Determine the [x, y] coordinate at the center of the cell enclosing the given text.  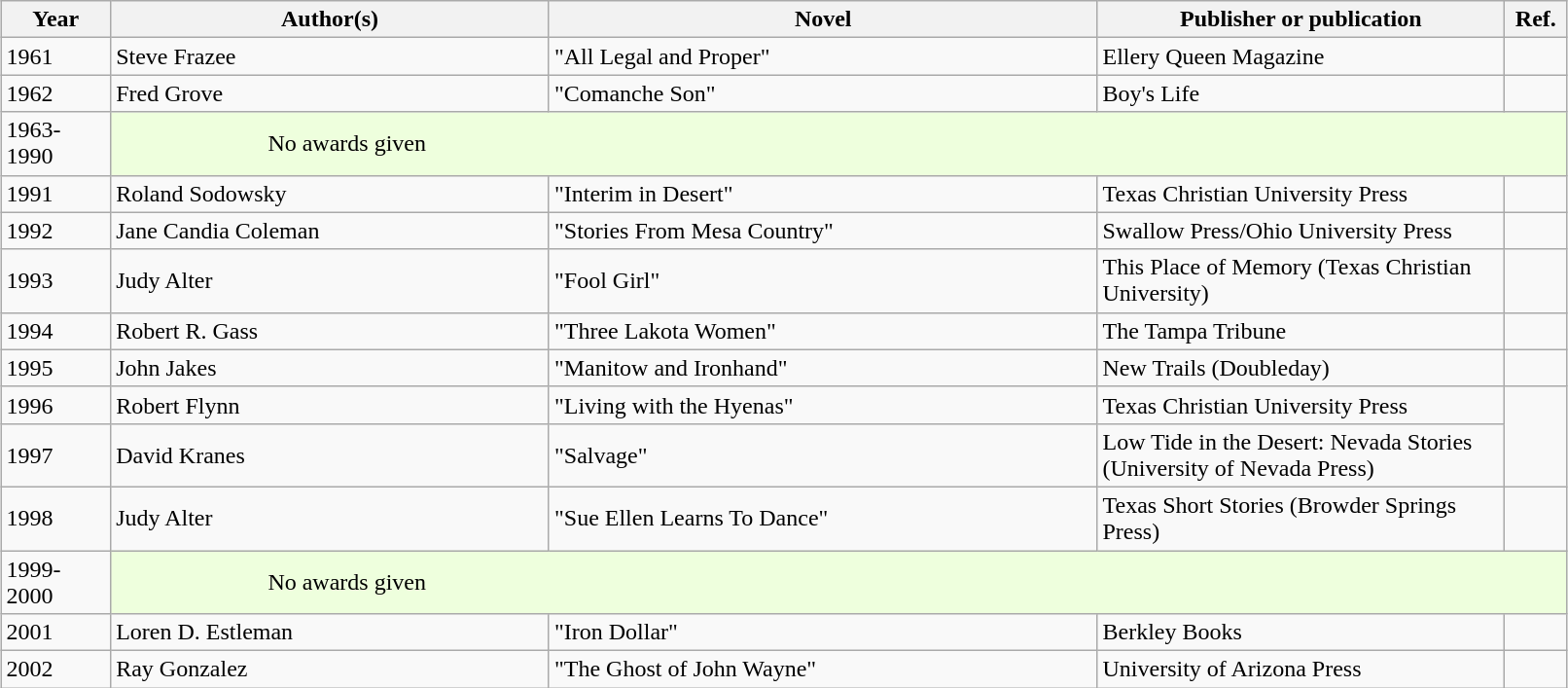
1996 [56, 405]
Swallow Press/Ohio University Press [1301, 231]
Fred Grove [331, 93]
1999-2000 [56, 582]
"Sue Ellen Learns To Dance" [823, 518]
Jane Candia Coleman [331, 231]
Ellery Queen Magazine [1301, 56]
Boy's Life [1301, 93]
1995 [56, 368]
"All Legal and Proper" [823, 56]
John Jakes [331, 368]
"The Ghost of John Wayne" [823, 670]
University of Arizona Press [1301, 670]
Ray Gonzalez [331, 670]
Roland Sodowsky [331, 194]
Ref. [1536, 19]
1961 [56, 56]
1991 [56, 194]
Robert Flynn [331, 405]
Berkley Books [1301, 633]
1994 [56, 331]
"Comanche Son" [823, 93]
1992 [56, 231]
"Salvage" [823, 455]
"Three Lakota Women" [823, 331]
David Kranes [331, 455]
2002 [56, 670]
Steve Frazee [331, 56]
"Stories From Mesa Country" [823, 231]
Author(s) [331, 19]
2001 [56, 633]
1997 [56, 455]
1963-1990 [56, 144]
Robert R. Gass [331, 331]
"Fool Girl" [823, 280]
1998 [56, 518]
Texas Short Stories (Browder Springs Press) [1301, 518]
The Tampa Tribune [1301, 331]
Novel [823, 19]
Publisher or publication [1301, 19]
"Interim in Desert" [823, 194]
"Manitow and Ironhand" [823, 368]
Year [56, 19]
This Place of Memory (Texas Christian University) [1301, 280]
"Iron Dollar" [823, 633]
1962 [56, 93]
Low Tide in the Desert: Nevada Stories (University of Nevada Press) [1301, 455]
1993 [56, 280]
Loren D. Estleman [331, 633]
New Trails (Doubleday) [1301, 368]
"Living with the Hyenas" [823, 405]
